Capture the cell that displays the provided text and extract its (X, Y) central coordinate. 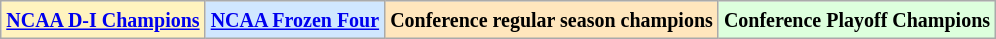
Conference Playoff Champions (856, 20)
Conference regular season champions (552, 20)
NCAA Frozen Four (295, 20)
NCAA D-I Champions (103, 20)
